Pinpoint the cell where the given text exists, returning its (x, y) midpoint coordinate. 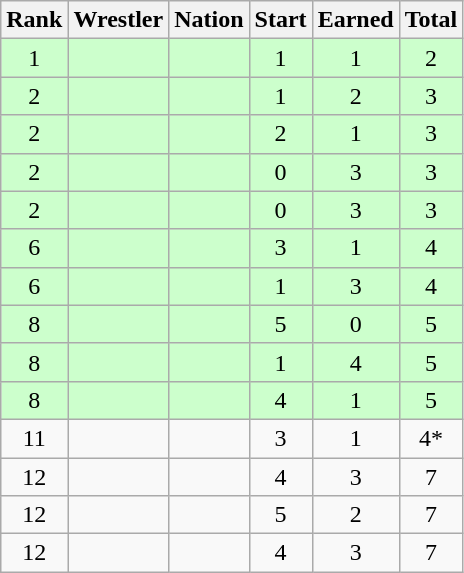
11 (34, 438)
Wrestler (118, 20)
4* (431, 438)
Earned (356, 20)
Start (280, 20)
Nation (209, 20)
Total (431, 20)
Rank (34, 20)
